Locate the cell with the specified text and output its (X, Y) center coordinate. 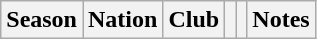
Club (194, 20)
Notes (281, 20)
Season (42, 20)
Nation (122, 20)
